Search for the cell housing the specified text and yield its (X, Y) center coordinate. 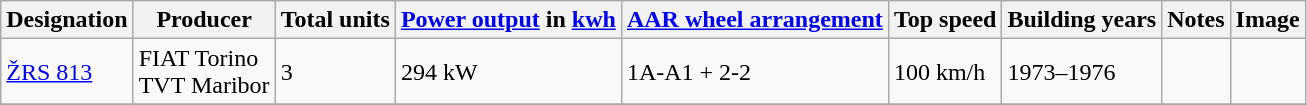
Designation (67, 20)
Top speed (945, 20)
Building years (1082, 20)
1A-A1 + 2-2 (754, 72)
Power output in kwh (508, 20)
Image (1268, 20)
ŽRS 813 (67, 72)
Producer (204, 20)
100 km/h (945, 72)
294 kW (508, 72)
Notes (1196, 20)
FIAT TorinoTVT Maribor (204, 72)
Total units (335, 20)
AAR wheel arrangement (754, 20)
3 (335, 72)
1973–1976 (1082, 72)
